Determine the [x, y] coordinate at the center of the cell enclosing the given text.  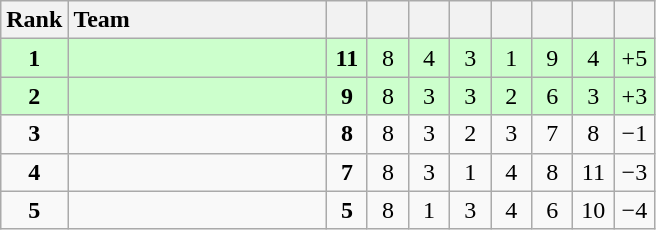
+5 [634, 58]
+3 [634, 96]
10 [594, 210]
−1 [634, 134]
−4 [634, 210]
Team [198, 20]
−3 [634, 172]
Rank [34, 20]
